Locate the cell with the specified text and output its [X, Y] center coordinate. 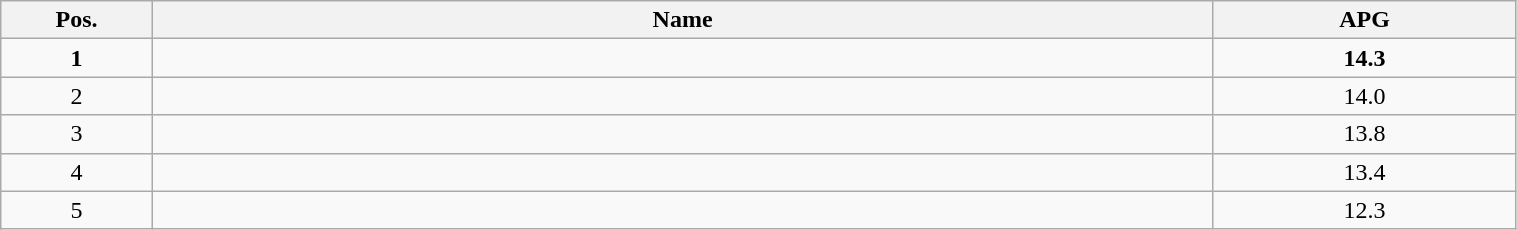
13.8 [1364, 134]
14.0 [1364, 96]
Name [682, 20]
14.3 [1364, 58]
2 [77, 96]
13.4 [1364, 172]
1 [77, 58]
4 [77, 172]
12.3 [1364, 210]
5 [77, 210]
Pos. [77, 20]
APG [1364, 20]
3 [77, 134]
